Scan for the cell matching the given text and deliver its (x, y) coordinate at center. 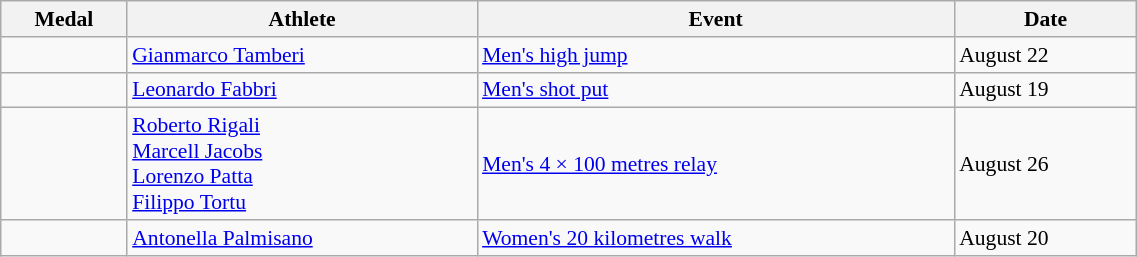
Event (716, 19)
Roberto RigaliMarcell JacobsLorenzo PattaFilippo Tortu (302, 164)
Women's 20 kilometres walk (716, 238)
August 19 (1046, 90)
Gianmarco Tamberi (302, 55)
Athlete (302, 19)
August 26 (1046, 164)
Men's high jump (716, 55)
August 22 (1046, 55)
Men's shot put (716, 90)
Date (1046, 19)
Men's 4 × 100 metres relay (716, 164)
August 20 (1046, 238)
Antonella Palmisano (302, 238)
Leonardo Fabbri (302, 90)
Medal (64, 19)
